Pinpoint the cell where the given text exists, returning its [X, Y] midpoint coordinate. 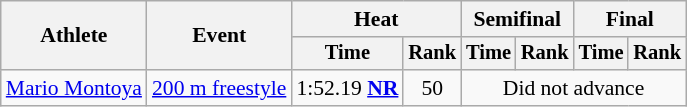
Heat [376, 19]
Final [630, 19]
Semifinal [517, 19]
200 m freestyle [219, 88]
Event [219, 36]
Did not advance [574, 88]
50 [432, 88]
Athlete [74, 36]
1:52.19 NR [347, 88]
Mario Montoya [74, 88]
